Find where the given text appears and provide that cell's center as (X, Y) coordinate. 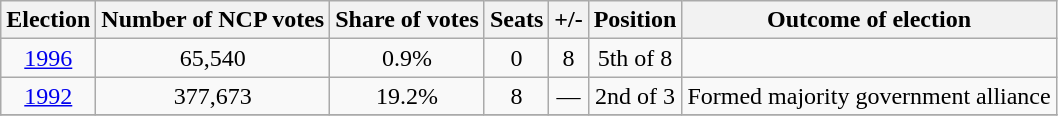
+/- (568, 20)
1996 (48, 58)
2nd of 3 (635, 96)
1992 (48, 96)
— (568, 96)
Election (48, 20)
65,540 (213, 58)
Position (635, 20)
Number of NCP votes (213, 20)
377,673 (213, 96)
Share of votes (408, 20)
0.9% (408, 58)
5th of 8 (635, 58)
19.2% (408, 96)
Seats (516, 20)
0 (516, 58)
Outcome of election (869, 20)
Formed majority government alliance (869, 96)
